Capture the cell that displays the provided text and extract its (x, y) central coordinate. 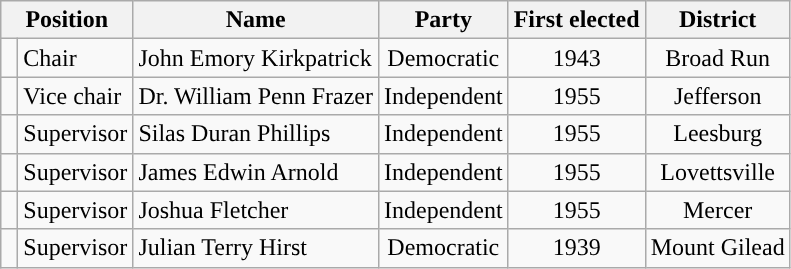
Leesburg (718, 134)
Party (443, 20)
Vice chair (76, 96)
John Emory Kirkpatrick (256, 58)
Dr. William Penn Frazer (256, 96)
Mount Gilead (718, 248)
1943 (576, 58)
District (718, 20)
1939 (576, 248)
James Edwin Arnold (256, 172)
Name (256, 20)
First elected (576, 20)
Lovettsville (718, 172)
Jefferson (718, 96)
Chair (76, 58)
Broad Run (718, 58)
Joshua Fletcher (256, 210)
Position (67, 20)
Mercer (718, 210)
Silas Duran Phillips (256, 134)
Julian Terry Hirst (256, 248)
